Return the (X, Y) coordinate for the center point of the cell that contains the specified text.  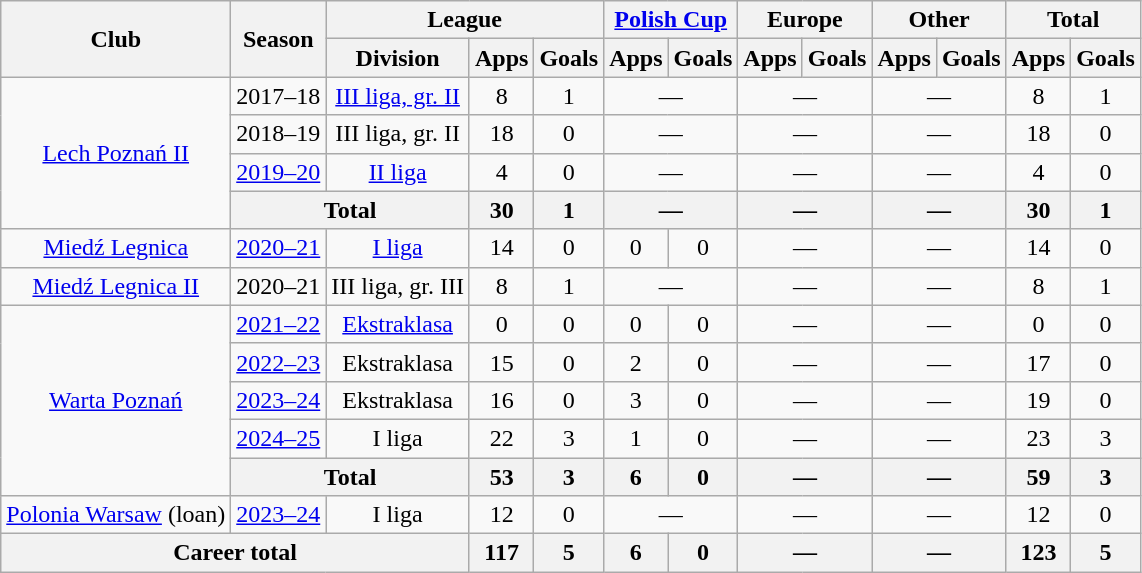
Season (278, 39)
2024–25 (278, 438)
2018–19 (278, 134)
2017–18 (278, 96)
Career total (236, 553)
Miedź Legnica (116, 248)
2021–22 (278, 324)
53 (501, 477)
Europe (805, 20)
2 (636, 362)
Lech Poznań II (116, 153)
League (465, 20)
59 (1038, 477)
Miedź Legnica II (116, 286)
123 (1038, 553)
Division (398, 58)
17 (1038, 362)
19 (1038, 400)
Polonia Warsaw (loan) (116, 515)
2022–23 (278, 362)
117 (501, 553)
2019–20 (278, 172)
22 (501, 438)
Club (116, 39)
15 (501, 362)
Other (939, 20)
23 (1038, 438)
II liga (398, 172)
16 (501, 400)
Polish Cup (671, 20)
Warta Poznań (116, 400)
III liga, gr. III (398, 286)
